Detect which cell encompasses the target text, then output its [X, Y] center coordinate. 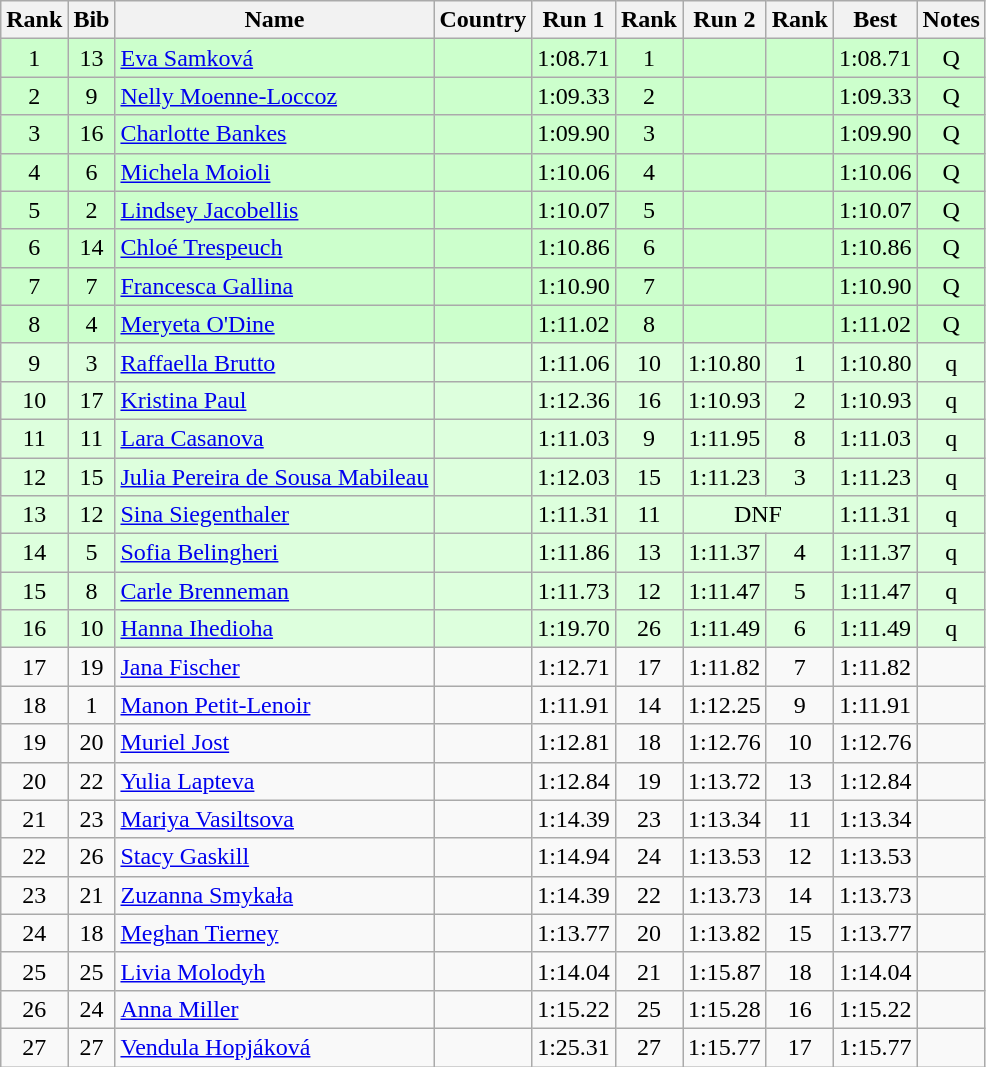
Muriel Jost [274, 743]
1:19.70 [574, 629]
Lara Casanova [274, 438]
Manon Petit-Lenoir [274, 705]
DNF [758, 515]
Sina Siegenthaler [274, 515]
Livia Molodyh [274, 971]
Anna Miller [274, 1009]
Charlotte Bankes [274, 134]
1:25.31 [574, 1047]
Chloé Trespeuch [274, 248]
Run 2 [724, 20]
1:11.86 [574, 553]
1:12.81 [574, 743]
Julia Pereira de Sousa Mabileau [274, 477]
1:11.73 [574, 591]
Vendula Hopjáková [274, 1047]
Carle Brenneman [274, 591]
1:13.82 [724, 933]
Sofia Belingheri [274, 553]
Name [274, 20]
1:12.71 [574, 667]
Yulia Lapteva [274, 781]
Stacy Gaskill [274, 857]
Zuzanna Smykała [274, 895]
Country [483, 20]
Nelly Moenne-Loccoz [274, 96]
Mariya Vasiltsova [274, 819]
Notes [951, 20]
1:14.94 [574, 857]
1:12.25 [724, 705]
Meryeta O'Dine [274, 324]
Run 1 [574, 20]
1:15.28 [724, 1009]
1:12.36 [574, 400]
1:11.06 [574, 362]
Francesca Gallina [274, 286]
Best [875, 20]
1:13.72 [724, 781]
1:12.03 [574, 477]
Jana Fischer [274, 667]
Raffaella Brutto [274, 362]
Hanna Ihedioha [274, 629]
1:11.95 [724, 438]
Lindsey Jacobellis [274, 210]
Meghan Tierney [274, 933]
1:15.87 [724, 971]
Eva Samková [274, 58]
Kristina Paul [274, 400]
Bib [92, 20]
Michela Moioli [274, 172]
